Capture the cell that displays the provided text and extract its [x, y] central coordinate. 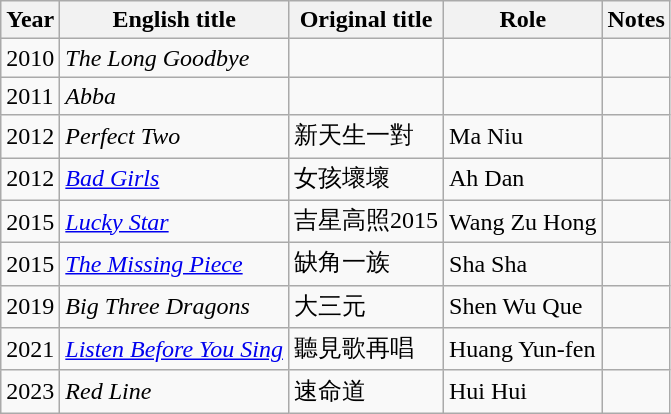
聽見歌再唱 [366, 350]
2019 [30, 306]
2011 [30, 96]
Lucky Star [174, 222]
Hui Hui [523, 392]
Original title [366, 20]
Ah Dan [523, 180]
Bad Girls [174, 180]
新天生一對 [366, 136]
2023 [30, 392]
English title [174, 20]
吉星高照2015 [366, 222]
Role [523, 20]
2021 [30, 350]
Shen Wu Que [523, 306]
速命道 [366, 392]
Sha Sha [523, 264]
Wang Zu Hong [523, 222]
Ma Niu [523, 136]
Abba [174, 96]
Huang Yun-fen [523, 350]
缺角一族 [366, 264]
Big Three Dragons [174, 306]
Year [30, 20]
2010 [30, 58]
The Long Goodbye [174, 58]
Notes [636, 20]
Perfect Two [174, 136]
女孩壞壞 [366, 180]
大三元 [366, 306]
Listen Before You Sing [174, 350]
The Missing Piece [174, 264]
Red Line [174, 392]
